Scan for the cell matching the given text and deliver its (X, Y) coordinate at center. 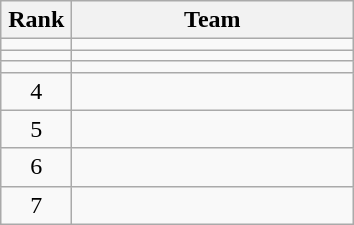
4 (36, 91)
Rank (36, 20)
6 (36, 167)
Team (212, 20)
5 (36, 129)
7 (36, 205)
